Locate the cell with the specified text and output its (X, Y) center coordinate. 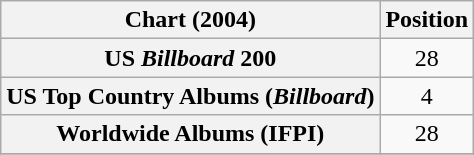
US Top Country Albums (Billboard) (190, 96)
4 (427, 96)
Position (427, 20)
Chart (2004) (190, 20)
Worldwide Albums (IFPI) (190, 134)
US Billboard 200 (190, 58)
